Return the (X, Y) coordinate for the center point of the cell that contains the specified text.  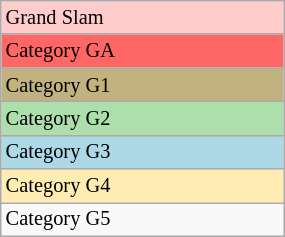
Category G1 (142, 85)
Category G3 (142, 152)
Category G5 (142, 219)
Category G2 (142, 118)
Category G4 (142, 186)
Category GA (142, 51)
Grand Slam (142, 17)
